Determine the (x, y) coordinate at the center of the cell enclosing the given text.  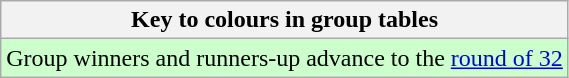
Key to colours in group tables (285, 20)
Group winners and runners-up advance to the round of 32 (285, 58)
